Determine the (X, Y) coordinate at the center of the cell enclosing the given text.  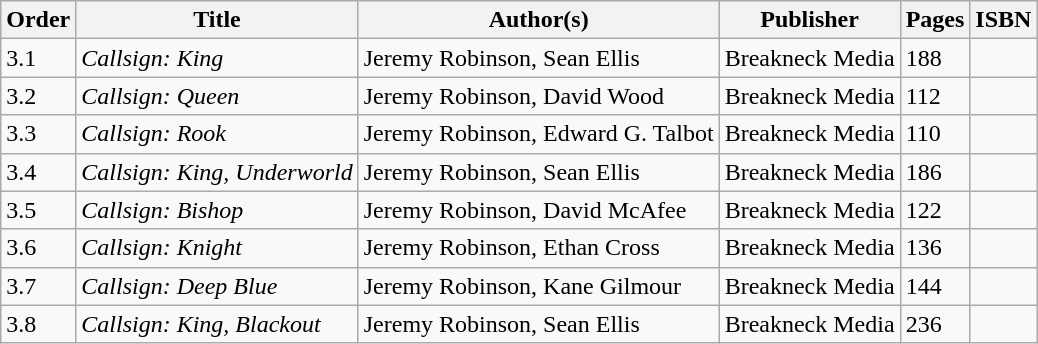
186 (935, 172)
3.8 (38, 324)
Jeremy Robinson, Ethan Cross (538, 248)
Callsign: Rook (217, 134)
Jeremy Robinson, David McAfee (538, 210)
Callsign: King, Underworld (217, 172)
Callsign: King, Blackout (217, 324)
Jeremy Robinson, David Wood (538, 96)
ISBN (1004, 20)
Order (38, 20)
Callsign: Deep Blue (217, 286)
Callsign: King (217, 58)
3.5 (38, 210)
3.3 (38, 134)
Pages (935, 20)
144 (935, 286)
Publisher (810, 20)
3.1 (38, 58)
Jeremy Robinson, Edward G. Talbot (538, 134)
Callsign: Queen (217, 96)
Callsign: Bishop (217, 210)
Title (217, 20)
122 (935, 210)
3.4 (38, 172)
Author(s) (538, 20)
112 (935, 96)
Jeremy Robinson, Kane Gilmour (538, 286)
188 (935, 58)
3.2 (38, 96)
Callsign: Knight (217, 248)
3.7 (38, 286)
110 (935, 134)
136 (935, 248)
3.6 (38, 248)
236 (935, 324)
